Return the [x, y] coordinate for the center point of the cell that contains the specified text.  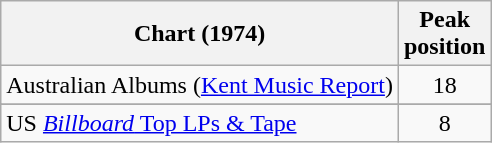
18 [444, 85]
US Billboard Top LPs & Tape [200, 123]
Australian Albums (Kent Music Report) [200, 85]
8 [444, 123]
Chart (1974) [200, 34]
Peakposition [444, 34]
